Output the [X, Y] coordinate of the center of the cell containing the given text.  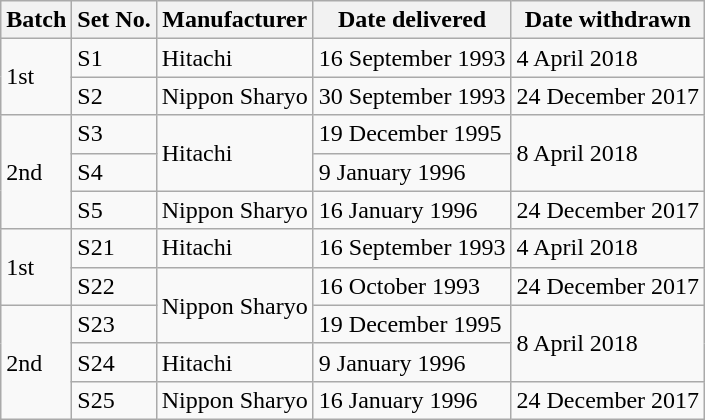
Set No. [114, 20]
S23 [114, 324]
S2 [114, 96]
S5 [114, 210]
16 October 1993 [412, 286]
S21 [114, 248]
S24 [114, 362]
Batch [36, 20]
S3 [114, 134]
S25 [114, 400]
30 September 1993 [412, 96]
S1 [114, 58]
Manufacturer [234, 20]
Date withdrawn [608, 20]
Date delivered [412, 20]
S22 [114, 286]
S4 [114, 172]
